Find where the given text appears and provide that cell's center as (x, y) coordinate. 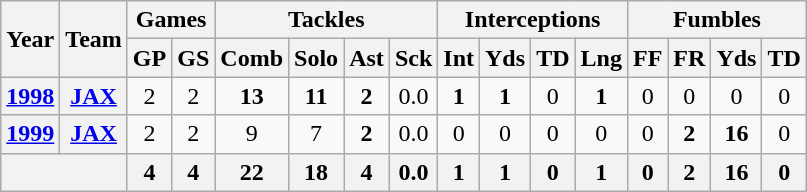
Year (30, 39)
Interceptions (533, 20)
9 (252, 134)
11 (316, 96)
Sck (413, 58)
Team (94, 39)
1999 (30, 134)
Fumbles (716, 20)
7 (316, 134)
Comb (252, 58)
GS (194, 58)
Lng (601, 58)
Solo (316, 58)
Games (170, 20)
Int (459, 58)
GP (149, 58)
22 (252, 172)
FF (647, 58)
Ast (367, 58)
18 (316, 172)
1998 (30, 96)
Tackles (326, 20)
13 (252, 96)
FR (690, 58)
